For the text-containing cell, return its midpoint in (X, Y) coordinate format. 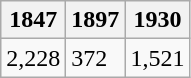
372 (96, 58)
1847 (34, 20)
1897 (96, 20)
1930 (158, 20)
1,521 (158, 58)
2,228 (34, 58)
